Find where the given text appears and provide that cell's center as (X, Y) coordinate. 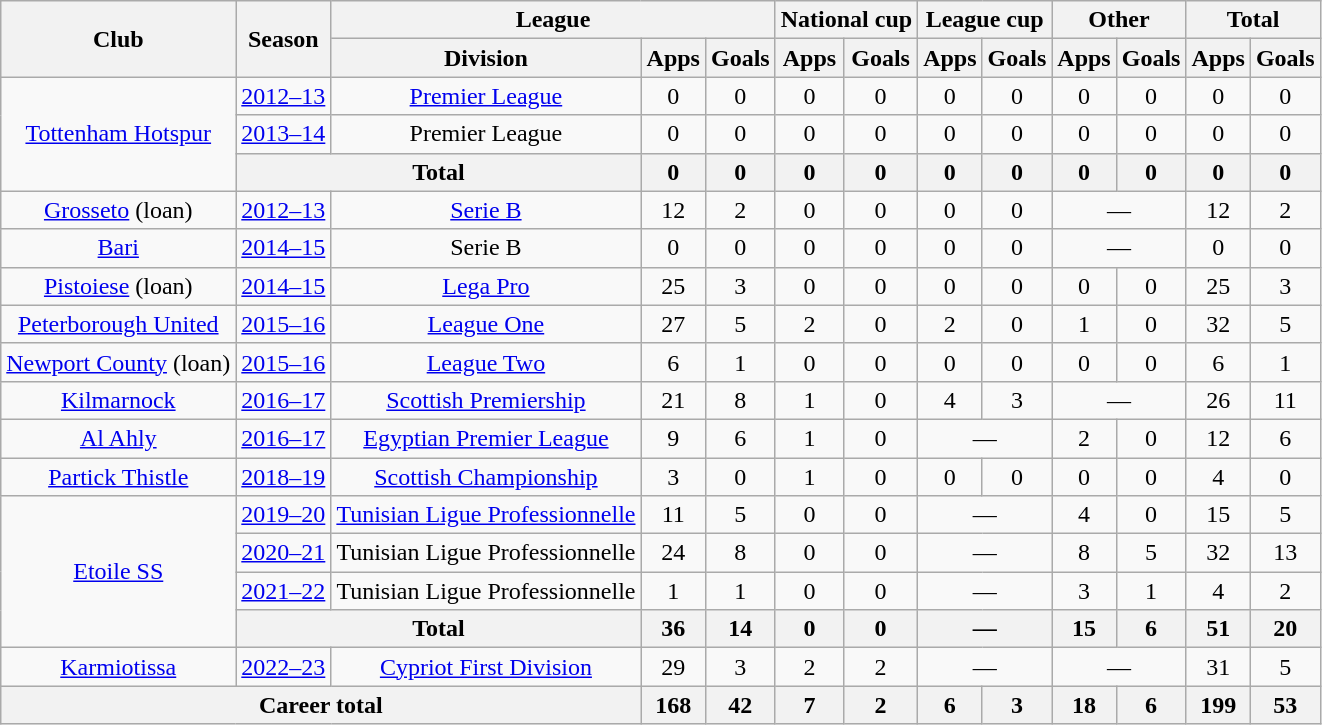
League One (486, 324)
14 (740, 629)
13 (1285, 553)
2020–21 (284, 553)
29 (673, 667)
9 (673, 438)
168 (673, 705)
7 (809, 705)
27 (673, 324)
League (553, 20)
Cypriot First Division (486, 667)
21 (673, 400)
Partick Thistle (118, 477)
199 (1218, 705)
18 (1084, 705)
Career total (321, 705)
2019–20 (284, 515)
National cup (846, 20)
Pistoiese (loan) (118, 286)
2013–14 (284, 134)
Lega Pro (486, 286)
26 (1218, 400)
League cup (985, 20)
Grosseto (loan) (118, 210)
Karmiotissa (118, 667)
Season (284, 39)
2018–19 (284, 477)
2022–23 (284, 667)
51 (1218, 629)
36 (673, 629)
Kilmarnock (118, 400)
Club (118, 39)
Other (1119, 20)
Egyptian Premier League (486, 438)
Scottish Championship (486, 477)
Peterborough United (118, 324)
31 (1218, 667)
Scottish Premiership (486, 400)
42 (740, 705)
Newport County (loan) (118, 362)
20 (1285, 629)
Tottenham Hotspur (118, 134)
Division (486, 58)
Al Ahly (118, 438)
Etoile SS (118, 572)
24 (673, 553)
2021–22 (284, 591)
Bari (118, 248)
53 (1285, 705)
League Two (486, 362)
